Identify which cell holds the provided text, then report its (X, Y) central coordinate. 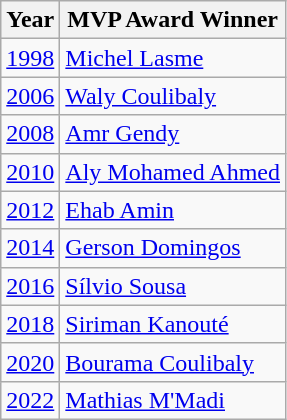
Ehab Amin (173, 210)
Amr Gendy (173, 134)
1998 (30, 58)
2008 (30, 134)
Michel Lasme (173, 58)
MVP Award Winner (173, 20)
2014 (30, 248)
2016 (30, 286)
Bourama Coulibaly (173, 362)
Mathias M'Madi (173, 400)
Aly Mohamed Ahmed (173, 172)
2012 (30, 210)
2022 (30, 400)
Waly Coulibaly (173, 96)
Siriman Kanouté (173, 324)
2018 (30, 324)
2020 (30, 362)
2010 (30, 172)
Year (30, 20)
Gerson Domingos (173, 248)
Sílvio Sousa (173, 286)
2006 (30, 96)
